From the cell containing the given text, extract its center point as [x, y] coordinate. 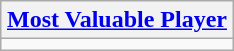
Most Valuable Player [116, 20]
